From the cell containing the given text, extract its center point as (x, y) coordinate. 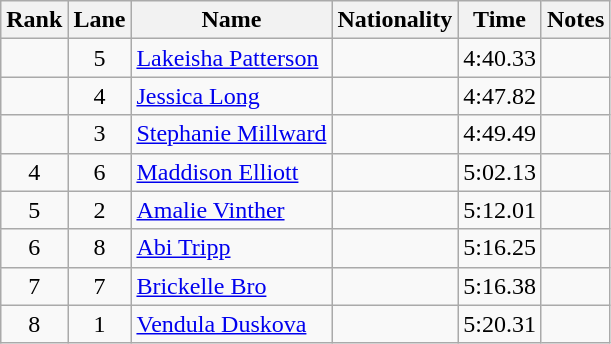
4:40.33 (500, 58)
Brickelle Bro (232, 286)
Lane (100, 20)
Abi Tripp (232, 248)
3 (100, 134)
Lakeisha Patterson (232, 58)
5:20.31 (500, 324)
1 (100, 324)
2 (100, 210)
Notes (575, 20)
5:16.38 (500, 286)
5:16.25 (500, 248)
Vendula Duskova (232, 324)
4:49.49 (500, 134)
Nationality (395, 20)
5:02.13 (500, 172)
Name (232, 20)
Time (500, 20)
5:12.01 (500, 210)
Rank (34, 20)
4:47.82 (500, 96)
Jessica Long (232, 96)
Maddison Elliott (232, 172)
Stephanie Millward (232, 134)
Amalie Vinther (232, 210)
